Search for the cell housing the specified text and yield its (x, y) center coordinate. 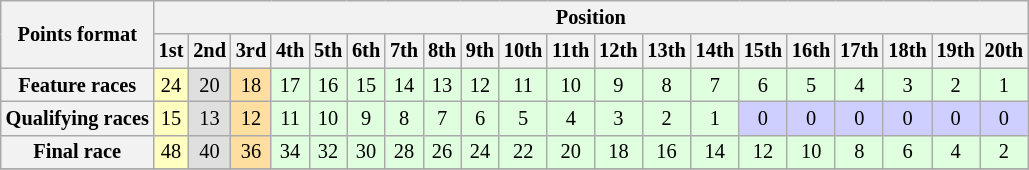
Position (591, 17)
15th (763, 51)
1st (172, 51)
17 (290, 85)
40 (210, 152)
3rd (251, 51)
Qualifying races (78, 118)
16th (811, 51)
5th (328, 51)
19th (956, 51)
10th (523, 51)
20th (1004, 51)
48 (172, 152)
28 (404, 152)
12th (618, 51)
2nd (210, 51)
14th (715, 51)
Points format (78, 34)
Final race (78, 152)
18th (907, 51)
6th (366, 51)
Feature races (78, 85)
4th (290, 51)
13th (666, 51)
11th (570, 51)
7th (404, 51)
8th (442, 51)
17th (859, 51)
22 (523, 152)
32 (328, 152)
26 (442, 152)
30 (366, 152)
9th (480, 51)
34 (290, 152)
36 (251, 152)
